Scan for the cell matching the given text and deliver its (X, Y) coordinate at center. 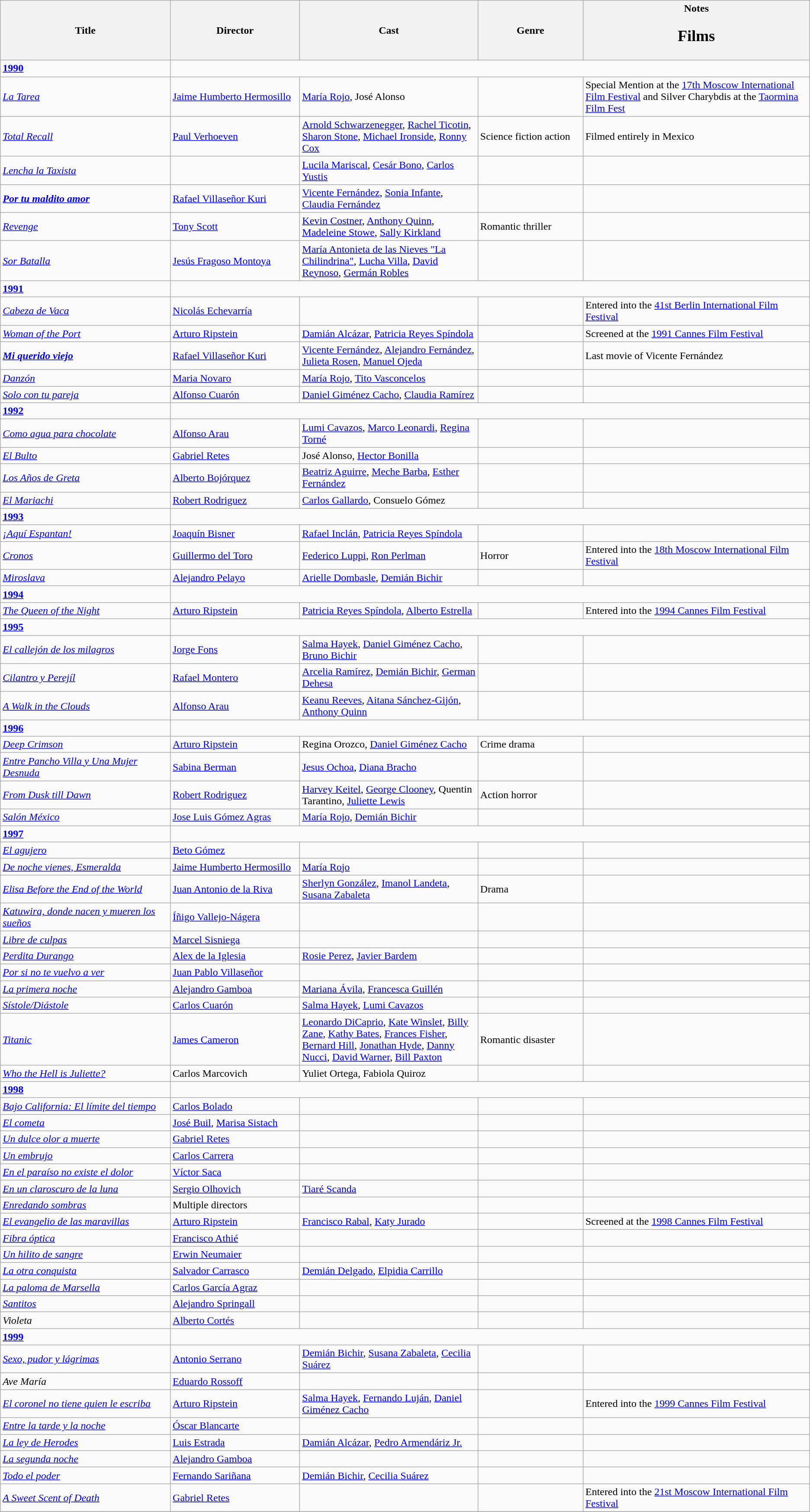
Un dulce olor a muerte (86, 1139)
Harvey Keitel, George Clooney, Quentin Tarantino, Juliette Lewis (389, 795)
NotesFilms (696, 30)
Libre de culpas (86, 939)
Drama (530, 889)
Director (235, 30)
Tiaré Scanda (389, 1188)
Sabina Berman (235, 767)
Arnold Schwarzenegger, Rachel Ticotin, Sharon Stone, Michael Ironside, Ronny Cox (389, 136)
Alberto Cortés (235, 1320)
¡Aquí Espantan! (86, 533)
Íñigo Vallejo-Nágera (235, 917)
Damián Alcázar, Patricia Reyes Spíndola (389, 334)
El Mariachi (86, 500)
Bajo California: El límite del tiempo (86, 1106)
Carlos Gallardo, Consuelo Gómez (389, 500)
Daniel Giménez Cacho, Claudia Ramírez (389, 395)
Entre Pancho Villa y Una Mujer Desnuda (86, 767)
Entre la tarde y la noche (86, 1426)
Danzón (86, 378)
1993 (86, 517)
Rosie Perez, Javier Bardem (389, 956)
Screened at the 1991 Cannes Film Festival (696, 334)
La paloma de Marsella (86, 1287)
Filmed entirely in Mexico (696, 136)
1996 (86, 728)
1991 (86, 289)
Vicente Fernández, Alejandro Fernández, Julieta Rosen, Manuel Ojeda (389, 356)
Romantic thriller (530, 227)
Cabeza de Vaca (86, 311)
Fibra óptica (86, 1238)
El Bulto (86, 456)
Erwin Neumaier (235, 1254)
María Rojo, Tito Vasconcelos (389, 378)
A Sweet Scent of Death (86, 1498)
El agujero (86, 850)
1990 (86, 68)
Salón México (86, 817)
Crime drama (530, 745)
Alfonso Cuarón (235, 395)
Víctor Saca (235, 1172)
Alberto Bojórquez (235, 478)
La otra conquista (86, 1271)
Jesus Ochoa, Diana Bracho (389, 767)
Arcelia Ramírez, Demián Bichir, German Dehesa (389, 677)
The Queen of the Night (86, 610)
El coronel no tiene quien le escriba (86, 1403)
Arielle Dombasle, Demián Bichir (389, 578)
Demián Delgado, Elpidia Carrillo (389, 1271)
Vicente Fernández, Sonia Infante, Claudia Fernández (389, 198)
Patricia Reyes Spíndola, Alberto Estrella (389, 610)
La segunda noche (86, 1459)
1999 (86, 1337)
Óscar Blancarte (235, 1426)
Lumi Cavazos, Marco Leonardi, Regina Torné (389, 433)
Titanic (86, 1039)
Special Mention at the 17th Moscow International Film Festival and Silver Charybdis at the Taormina Film Fest (696, 96)
Jesús Fragoso Montoya (235, 260)
Eduardo Rossoff (235, 1381)
Kevin Costner, Anthony Quinn, Madeleine Stowe, Sally Kirkland (389, 227)
Romantic disaster (530, 1039)
Rafael Inclán, Patricia Reyes Spíndola (389, 533)
Yuliet Ortega, Fabiola Quiroz (389, 1073)
Antonio Serrano (235, 1359)
En el paraíso no existe el dolor (86, 1172)
Luis Estrada (235, 1442)
From Dusk till Dawn (86, 795)
Entered into the 21st Moscow International Film Festival (696, 1498)
Carlos Marcovich (235, 1073)
En un claroscuro de la luna (86, 1188)
A Walk in the Clouds (86, 706)
El cometa (86, 1123)
Salvador Carrasco (235, 1271)
La Tarea (86, 96)
Alejandro Springall (235, 1304)
Por si no te vuelvo a ver (86, 973)
Francisco Rabal, Katy Jurado (389, 1221)
Deep Crimson (86, 745)
Violeta (86, 1320)
Damián Alcázar, Pedro Armendáriz Jr. (389, 1442)
Last movie of Vicente Fernández (696, 356)
Who the Hell is Juliette? (86, 1073)
1998 (86, 1090)
Santitos (86, 1304)
1992 (86, 411)
Francisco Athié (235, 1238)
Maria Novaro (235, 378)
Sor Batalla (86, 260)
Federico Luppi, Ron Perlman (389, 555)
María Rojo, José Alonso (389, 96)
Mariana Ávila, Francesca Guillén (389, 989)
Salma Hayek, Lumi Cavazos (389, 1005)
Rafael Montero (235, 677)
Cronos (86, 555)
Lencha la Taxista (86, 170)
Salma Hayek, Fernando Luján, Daniel Giménez Cacho (389, 1403)
Carlos Bolado (235, 1106)
Keanu Reeves, Aitana Sánchez-Gijón, Anthony Quinn (389, 706)
Enredando sombras (86, 1205)
Tony Scott (235, 227)
Un embrujo (86, 1156)
Demián Bichir, Cecilia Suárez (389, 1475)
Multiple directors (235, 1205)
Miroslava (86, 578)
Screened at the 1998 Cannes Film Festival (696, 1221)
Un hilito de sangre (86, 1254)
Sergio Olhovich (235, 1188)
Fernando Sariñana (235, 1475)
Ave María (86, 1381)
Juan Pablo Villaseñor (235, 973)
Cast (389, 30)
Beto Gómez (235, 850)
Solo con tu pareja (86, 395)
Woman of the Port (86, 334)
Todo el poder (86, 1475)
Demián Bichir, Susana Zabaleta, Cecilia Suárez (389, 1359)
Juan Antonio de la Riva (235, 889)
Por tu maldito amor (86, 198)
1994 (86, 594)
Elisa Before the End of the World (86, 889)
Sexo, pudor y lágrimas (86, 1359)
Carlos Cuarón (235, 1005)
Como agua para chocolate (86, 433)
Mi querido viejo (86, 356)
Total Recall (86, 136)
Carlos García Agraz (235, 1287)
Entered into the 1994 Cannes Film Festival (696, 610)
Lucila Mariscal, Cesár Bono, Carlos Yustis (389, 170)
José Buil, Marisa Sistach (235, 1123)
Jose Luis Gómez Agras (235, 817)
De noche vienes, Esmeralda (86, 867)
Joaquín Bisner (235, 533)
Alex de la Iglesia (235, 956)
Entered into the 41st Berlin International Film Festival (696, 311)
Katuwira, donde nacen y mueren los sueños (86, 917)
Revenge (86, 227)
Cilantro y Perejíl (86, 677)
Leonardo DiCaprio, Kate Winslet, Billy Zane, Kathy Bates, Frances Fisher, Bernard Hill, Jonathan Hyde, Danny Nucci, David Warner, Bill Paxton (389, 1039)
Paul Verhoeven (235, 136)
El callejón de los milagros (86, 650)
María Rojo (389, 867)
Marcel Sisniega (235, 939)
Nicolás Echevarría (235, 311)
María Rojo, Demián Bichir (389, 817)
Sístole/Diástole (86, 1005)
La ley de Herodes (86, 1442)
Carlos Carrera (235, 1156)
La primera noche (86, 989)
Science fiction action (530, 136)
Entered into the 1999 Cannes Film Festival (696, 1403)
El evangelio de las maravillas (86, 1221)
Alejandro Pelayo (235, 578)
1997 (86, 834)
Perdita Durango (86, 956)
Entered into the 18th Moscow International Film Festival (696, 555)
Genre (530, 30)
Horror (530, 555)
Guillermo del Toro (235, 555)
Salma Hayek, Daniel Giménez Cacho, Bruno Bichir (389, 650)
Los Años de Greta (86, 478)
James Cameron (235, 1039)
Action horror (530, 795)
Beatriz Aguirre, Meche Barba, Esther Fernández (389, 478)
María Antonieta de las Nieves "La Chilindrina", Lucha Villa, David Reynoso, Germán Robles (389, 260)
Regina Orozco, Daniel Giménez Cacho (389, 745)
1995 (86, 627)
José Alonso, Hector Bonilla (389, 456)
Title (86, 30)
Sherlyn González, Imanol Landeta, Susana Zabaleta (389, 889)
Jorge Fons (235, 650)
